Output the [x, y] coordinate of the center of the cell containing the given text.  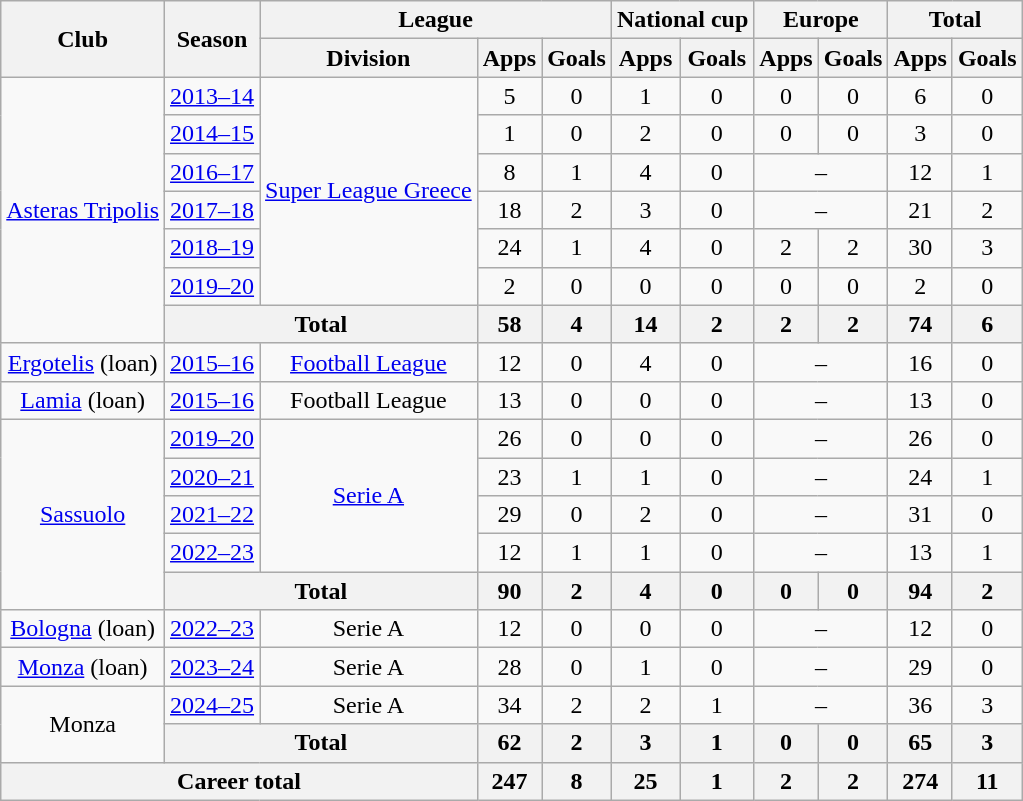
Career total [239, 781]
58 [509, 324]
2013–14 [212, 96]
18 [509, 210]
25 [645, 781]
2021–22 [212, 515]
Monza [83, 724]
23 [509, 477]
2018–19 [212, 248]
2024–25 [212, 705]
Super League Greece [369, 191]
74 [920, 324]
21 [920, 210]
62 [509, 743]
16 [920, 362]
28 [509, 667]
Division [369, 58]
National cup [682, 20]
Sassuolo [83, 514]
36 [920, 705]
2017–18 [212, 210]
Monza (loan) [83, 667]
2016–17 [212, 172]
94 [920, 591]
Club [83, 39]
90 [509, 591]
League [436, 20]
Europe [821, 20]
2014–15 [212, 134]
274 [920, 781]
Asteras Tripolis [83, 210]
34 [509, 705]
2023–24 [212, 667]
Season [212, 39]
Ergotelis (loan) [83, 362]
14 [645, 324]
247 [509, 781]
31 [920, 515]
11 [987, 781]
Lamia (loan) [83, 400]
Bologna (loan) [83, 629]
65 [920, 743]
5 [509, 96]
2020–21 [212, 477]
30 [920, 248]
